Return (x, y) of the center of cell containing provided text 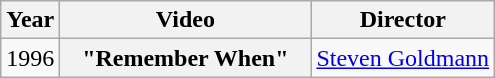
Director (403, 20)
Video (186, 20)
Year (30, 20)
"Remember When" (186, 58)
1996 (30, 58)
Steven Goldmann (403, 58)
